Capture the cell that displays the provided text and extract its (X, Y) central coordinate. 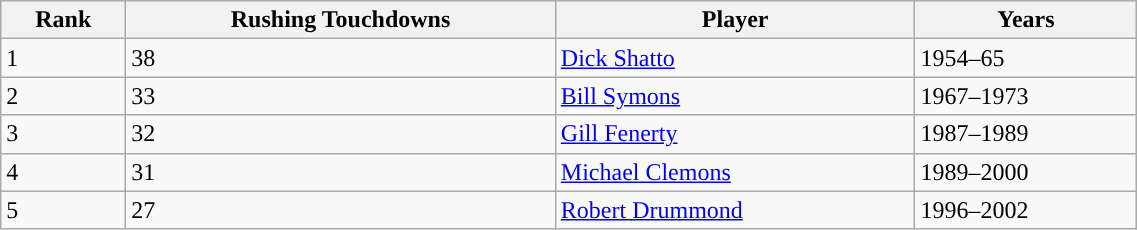
Rushing Touchdowns (341, 20)
27 (341, 210)
Player (735, 20)
33 (341, 96)
1 (64, 58)
Michael Clemons (735, 172)
5 (64, 210)
Gill Fenerty (735, 134)
1954–65 (1026, 58)
Bill Symons (735, 96)
1987–1989 (1026, 134)
Rank (64, 20)
Dick Shatto (735, 58)
1996–2002 (1026, 210)
1989–2000 (1026, 172)
38 (341, 58)
31 (341, 172)
32 (341, 134)
Robert Drummond (735, 210)
1967–1973 (1026, 96)
2 (64, 96)
3 (64, 134)
4 (64, 172)
Years (1026, 20)
